Detect which cell encompasses the target text, then output its [x, y] center coordinate. 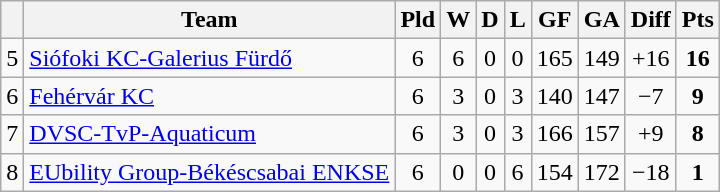
9 [698, 96]
5 [12, 58]
D [490, 20]
172 [602, 172]
+9 [650, 134]
+16 [650, 58]
Pts [698, 20]
140 [554, 96]
165 [554, 58]
GA [602, 20]
147 [602, 96]
7 [12, 134]
Diff [650, 20]
L [518, 20]
W [458, 20]
154 [554, 172]
16 [698, 58]
DVSC-TvP-Aquaticum [210, 134]
−7 [650, 96]
GF [554, 20]
Team [210, 20]
−18 [650, 172]
Fehérvár KC [210, 96]
1 [698, 172]
149 [602, 58]
Siófoki KC-Galerius Fürdő [210, 58]
157 [602, 134]
EUbility Group-Békéscsabai ENKSE [210, 172]
166 [554, 134]
Pld [418, 20]
